Pinpoint the cell where the given text exists, returning its (x, y) midpoint coordinate. 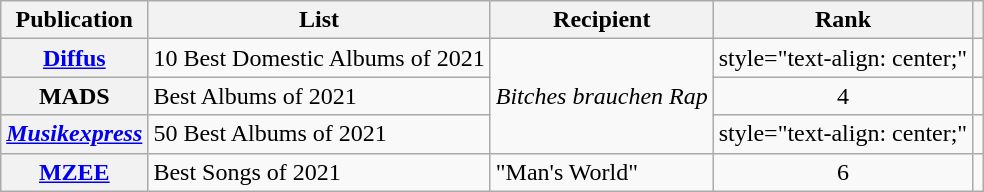
6 (842, 172)
4 (842, 96)
Bitches brauchen Rap (602, 96)
Publication (74, 20)
Best Albums of 2021 (319, 96)
Recipient (602, 20)
50 Best Albums of 2021 (319, 134)
"Man's World" (602, 172)
Best Songs of 2021 (319, 172)
MZEE (74, 172)
List (319, 20)
MADS (74, 96)
Rank (842, 20)
10 Best Domestic Albums of 2021 (319, 58)
Diffus (74, 58)
Musikexpress (74, 134)
